Return [X, Y] of the center of cell containing provided text 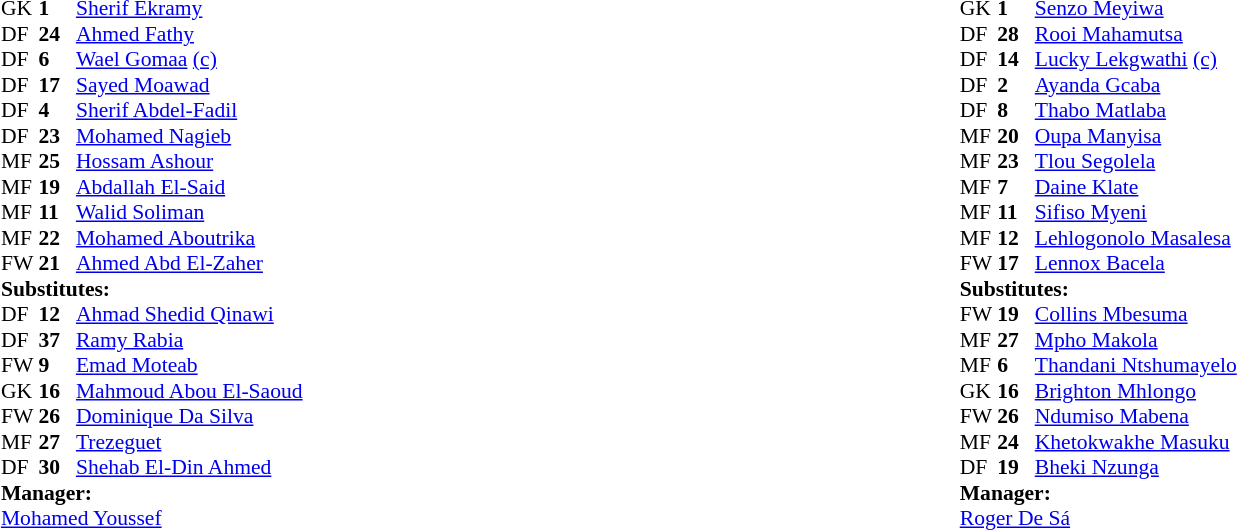
Hossam Ashour [190, 161]
7 [1016, 187]
Lucky Lekgwathi (c) [1136, 59]
Lennox Bacela [1136, 263]
Khetokwakhe Masuku [1136, 442]
8 [1016, 111]
28 [1016, 34]
Oupa Manyisa [1136, 136]
Thandani Ntshumayelo [1136, 365]
Brighton Mhlongo [1136, 391]
Ahmed Abd El-Zaher [190, 263]
37 [57, 340]
Sherif Abdel-Fadil [190, 111]
Walid Soliman [190, 213]
Abdallah El-Said [190, 187]
Wael Gomaa (c) [190, 59]
9 [57, 365]
Thabo Matlaba [1136, 111]
Ahmad Shedid Qinawi [190, 315]
Ayanda Gcaba [1136, 85]
Emad Moteab [190, 365]
Mohamed Aboutrika [190, 238]
30 [57, 467]
Collins Mbesuma [1136, 315]
Mohamed Nagieb [190, 136]
Dominique Da Silva [190, 417]
Bheki Nzunga [1136, 467]
4 [57, 111]
25 [57, 161]
20 [1016, 136]
Mpho Makola [1136, 340]
Daine Klate [1136, 187]
Ahmed Fathy [190, 34]
Rooi Mahamutsa [1136, 34]
Ndumiso Mabena [1136, 417]
Ramy Rabia [190, 340]
Tlou Segolela [1136, 161]
Trezeguet [190, 442]
Shehab El-Din Ahmed [190, 467]
Sifiso Myeni [1136, 213]
Sayed Moawad [190, 85]
14 [1016, 59]
2 [1016, 85]
21 [57, 263]
22 [57, 238]
Mahmoud Abou El-Saoud [190, 391]
Lehlogonolo Masalesa [1136, 238]
